For the text-containing cell, return its midpoint in [X, Y] coordinate format. 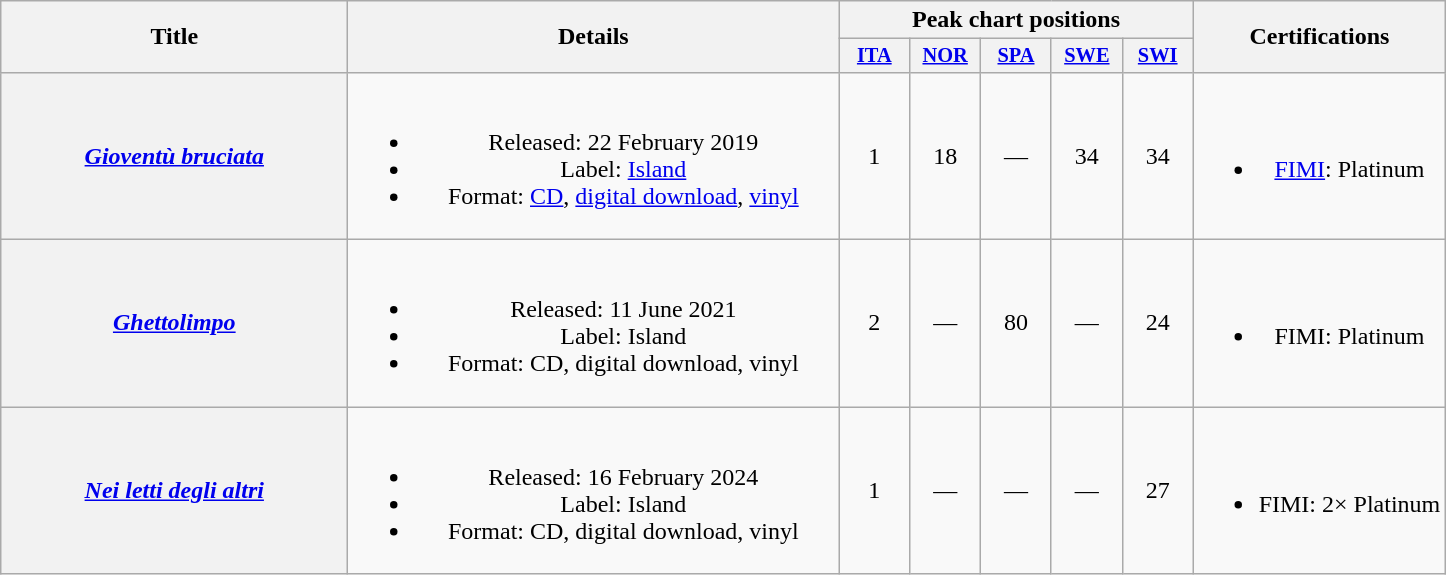
Released: 22 February 2019Label: IslandFormat: CD, digital download, vinyl [594, 156]
SWI [1158, 56]
Peak chart positions [1016, 20]
Gioventù bruciata [174, 156]
Nei letti degli altri [174, 490]
2 [874, 324]
NOR [946, 56]
27 [1158, 490]
Released: 16 February 2024Label: IslandFormat: CD, digital download, vinyl [594, 490]
SWE [1086, 56]
24 [1158, 324]
Ghettolimpo [174, 324]
Title [174, 37]
18 [946, 156]
SPA [1016, 56]
80 [1016, 324]
Released: 11 June 2021Label: IslandFormat: CD, digital download, vinyl [594, 324]
Details [594, 37]
Certifications [1320, 37]
FIMI: 2× Platinum [1320, 490]
ITA [874, 56]
